Extract the [x, y] coordinate from the center of the cell holding the provided text.  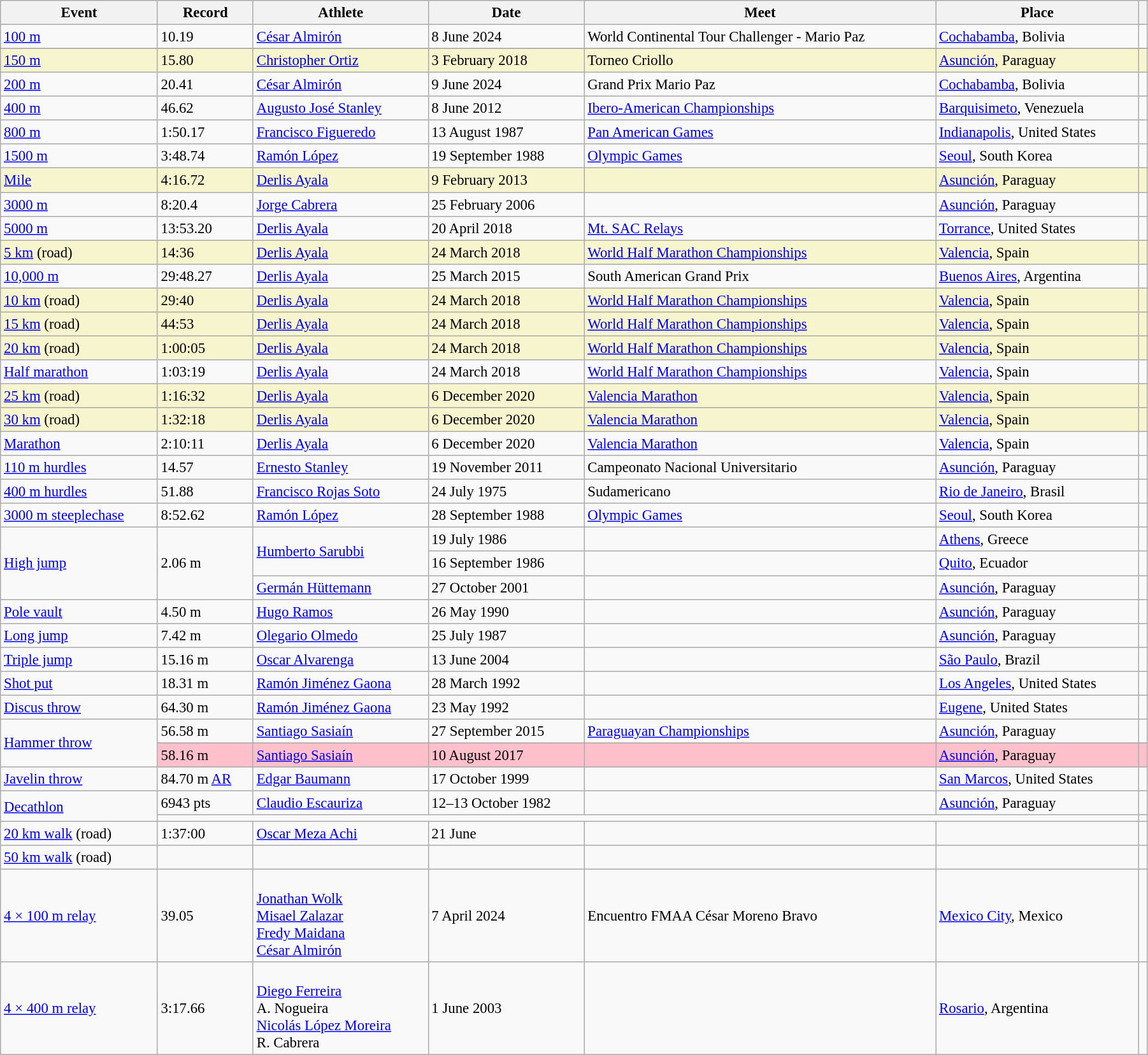
19 July 1986 [506, 540]
46.62 [205, 108]
800 m [79, 133]
13:53.20 [205, 228]
13 August 1987 [506, 133]
2:10:11 [205, 444]
9 February 2013 [506, 180]
Hammer throw [79, 743]
3 February 2018 [506, 61]
Germán Hüttemann [340, 587]
7 April 2024 [506, 916]
Francisco Rojas Soto [340, 492]
Discus throw [79, 707]
64.30 m [205, 707]
World Continental Tour Challenger - Mario Paz [760, 37]
56.58 m [205, 731]
25 July 1987 [506, 635]
13 June 2004 [506, 659]
3000 m steeplechase [79, 515]
8:52.62 [205, 515]
27 October 2001 [506, 587]
27 September 2015 [506, 731]
18.31 m [205, 684]
30 km (road) [79, 420]
4 × 400 m relay [79, 1008]
Meet [760, 13]
21 June [506, 834]
High jump [79, 563]
14.57 [205, 468]
Indianapolis, United States [1037, 133]
Eugene, United States [1037, 707]
5000 m [79, 228]
150 m [79, 61]
Francisco Figueredo [340, 133]
1:32:18 [205, 420]
Decathlon [79, 807]
1:37:00 [205, 834]
2.06 m [205, 563]
16 September 1986 [506, 564]
Long jump [79, 635]
Augusto José Stanley [340, 108]
Christopher Ortiz [340, 61]
Triple jump [79, 659]
12–13 October 1982 [506, 803]
Buenos Aires, Argentina [1037, 276]
Barquisimeto, Venezuela [1037, 108]
50 km walk (road) [79, 858]
Paraguayan Championships [760, 731]
Quito, Ecuador [1037, 564]
8 June 2024 [506, 37]
Place [1037, 13]
Los Angeles, United States [1037, 684]
15.80 [205, 61]
Oscar Meza Achi [340, 834]
Javelin throw [79, 779]
24 July 1975 [506, 492]
Ernesto Stanley [340, 468]
200 m [79, 85]
Half marathon [79, 372]
1500 m [79, 156]
4 × 100 m relay [79, 916]
9 June 2024 [506, 85]
29:40 [205, 300]
15 km (road) [79, 324]
Oscar Alvarenga [340, 659]
23 May 1992 [506, 707]
26 May 1990 [506, 612]
Jorge Cabrera [340, 205]
Rio de Janeiro, Brasil [1037, 492]
400 m [79, 108]
8 June 2012 [506, 108]
Humberto Sarubbi [340, 552]
400 m hurdles [79, 492]
44:53 [205, 324]
10 km (road) [79, 300]
20.41 [205, 85]
Hugo Ramos [340, 612]
4.50 m [205, 612]
Encuentro FMAA César Moreno Bravo [760, 916]
Pan American Games [760, 133]
28 September 1988 [506, 515]
Sudamericano [760, 492]
20 km walk (road) [79, 834]
Record [205, 13]
17 October 1999 [506, 779]
Grand Prix Mario Paz [760, 85]
1 June 2003 [506, 1008]
1:03:19 [205, 372]
84.70 m AR [205, 779]
Rosario, Argentina [1037, 1008]
Olegario Olmedo [340, 635]
8:20.4 [205, 205]
19 September 1988 [506, 156]
7.42 m [205, 635]
15.16 m [205, 659]
Diego FerreiraA. NogueiraNicolás López MoreiraR. Cabrera [340, 1008]
Date [506, 13]
29:48.27 [205, 276]
25 February 2006 [506, 205]
28 March 1992 [506, 684]
58.16 m [205, 755]
39.05 [205, 916]
100 m [79, 37]
Torneo Criollo [760, 61]
6943 pts [205, 803]
3:48.74 [205, 156]
Torrance, United States [1037, 228]
Mt. SAC Relays [760, 228]
1:00:05 [205, 348]
Event [79, 13]
10,000 m [79, 276]
14:36 [205, 252]
San Marcos, United States [1037, 779]
1:16:32 [205, 396]
3:17.66 [205, 1008]
Mexico City, Mexico [1037, 916]
25 March 2015 [506, 276]
25 km (road) [79, 396]
19 November 2011 [506, 468]
20 April 2018 [506, 228]
South American Grand Prix [760, 276]
São Paulo, Brazil [1037, 659]
51.88 [205, 492]
10.19 [205, 37]
20 km (road) [79, 348]
Athens, Greece [1037, 540]
4:16.72 [205, 180]
Jonathan WolkMisael ZalazarFredy MaidanaCésar Almirón [340, 916]
1:50.17 [205, 133]
10 August 2017 [506, 755]
Claudio Escauriza [340, 803]
Shot put [79, 684]
Marathon [79, 444]
Ibero-American Championships [760, 108]
Mile [79, 180]
110 m hurdles [79, 468]
Campeonato Nacional Universitario [760, 468]
Athlete [340, 13]
Pole vault [79, 612]
Edgar Baumann [340, 779]
3000 m [79, 205]
5 km (road) [79, 252]
